Output the [x, y] coordinate of the center of the cell containing the given text.  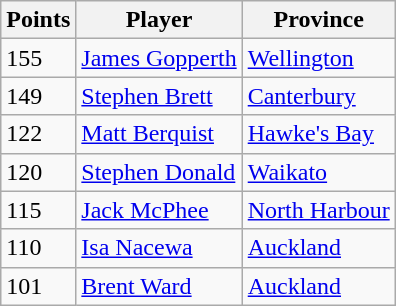
Hawke's Bay [318, 134]
Player [159, 20]
James Gopperth [159, 58]
101 [38, 286]
149 [38, 96]
Province [318, 20]
Jack McPhee [159, 210]
110 [38, 248]
Stephen Brett [159, 96]
Points [38, 20]
Waikato [318, 172]
115 [38, 210]
Isa Nacewa [159, 248]
120 [38, 172]
Matt Berquist [159, 134]
122 [38, 134]
Canterbury [318, 96]
Stephen Donald [159, 172]
Wellington [318, 58]
Brent Ward [159, 286]
North Harbour [318, 210]
155 [38, 58]
